Search for the cell housing the specified text and yield its [X, Y] center coordinate. 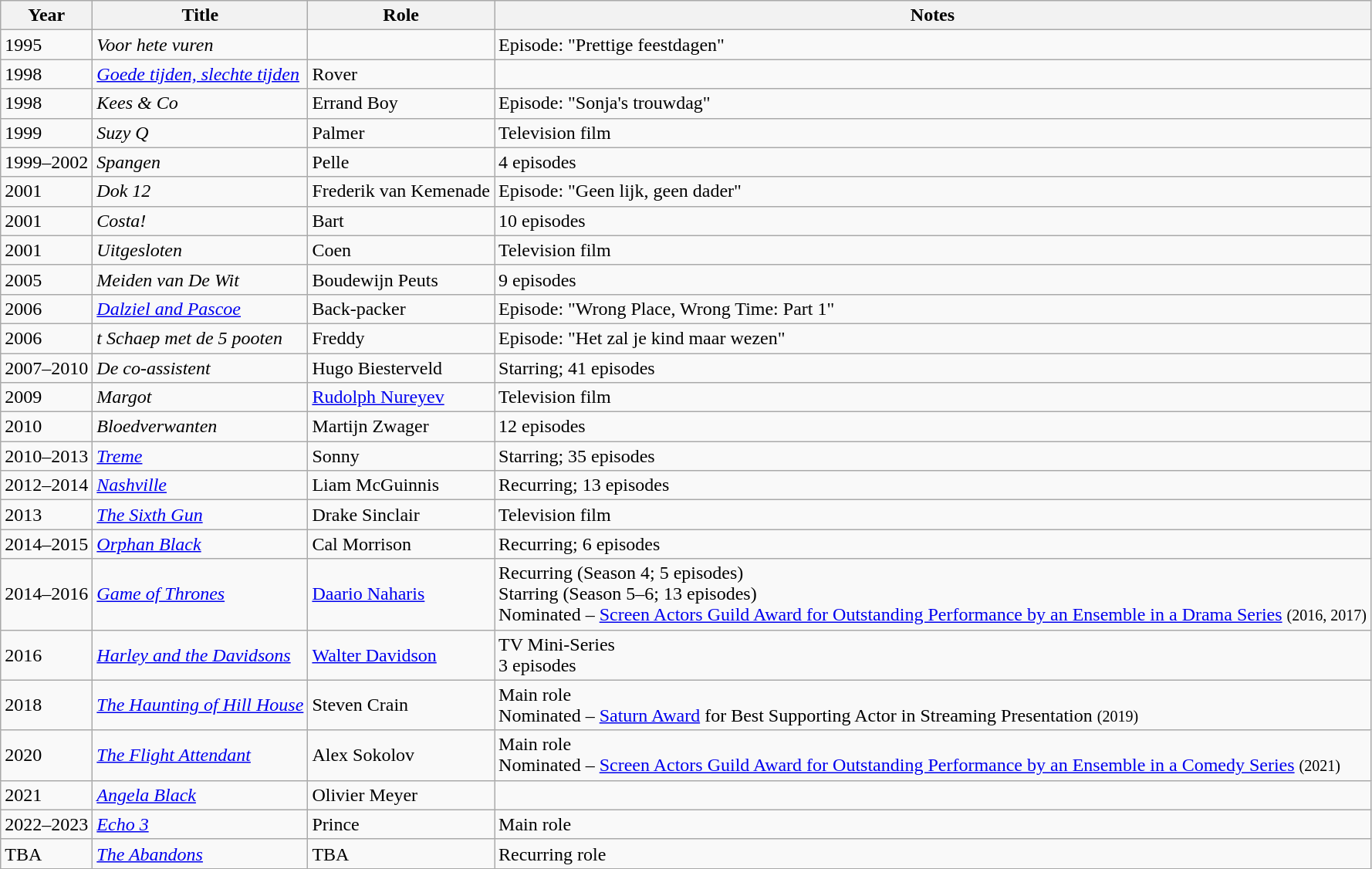
Starring; 35 episodes [933, 456]
1999 [46, 133]
Prince [401, 824]
The Flight Attendant [201, 755]
Olivier Meyer [401, 795]
Freddy [401, 338]
Uitgesloten [201, 250]
Martijn Zwager [401, 427]
Margot [201, 397]
Main roleNominated – Screen Actors Guild Award for Outstanding Performance by an Ensemble in a Comedy Series (2021) [933, 755]
2018 [46, 705]
Palmer [401, 133]
Title [201, 15]
Kees & Co [201, 103]
Recurring role [933, 854]
Nashville [201, 485]
4 episodes [933, 162]
Harley and the Davidsons [201, 654]
2010 [46, 427]
Dok 12 [201, 191]
2013 [46, 515]
2010–2013 [46, 456]
The Sixth Gun [201, 515]
t Schaep met de 5 pooten [201, 338]
Goede tijden, slechte tijden [201, 74]
Dalziel and Pascoe [201, 309]
Recurring; 13 episodes [933, 485]
Liam McGuinnis [401, 485]
2012–2014 [46, 485]
Treme [201, 456]
Back-packer [401, 309]
9 episodes [933, 279]
Boudewijn Peuts [401, 279]
2007–2010 [46, 368]
The Abandons [201, 854]
Sonny [401, 456]
2016 [46, 654]
Main role [933, 824]
Rover [401, 74]
Drake Sinclair [401, 515]
Angela Black [201, 795]
10 episodes [933, 221]
Rudolph Nureyev [401, 397]
Bloedverwanten [201, 427]
Hugo Biesterveld [401, 368]
Orphan Black [201, 544]
Alex Sokolov [401, 755]
TV Mini-Series3 episodes [933, 654]
Coen [401, 250]
Year [46, 15]
Meiden van De Wit [201, 279]
Bart [401, 221]
Steven Crain [401, 705]
Suzy Q [201, 133]
Main roleNominated – Saturn Award for Best Supporting Actor in Streaming Presentation (2019) [933, 705]
12 episodes [933, 427]
Cal Morrison [401, 544]
Notes [933, 15]
Role [401, 15]
De co-assistent [201, 368]
Errand Boy [401, 103]
Frederik van Kemenade [401, 191]
Costa! [201, 221]
Episode: "Het zal je kind maar wezen" [933, 338]
2021 [46, 795]
Voor hete vuren [201, 45]
Starring; 41 episodes [933, 368]
2022–2023 [46, 824]
Daario Naharis [401, 594]
Episode: "Sonja's trouwdag" [933, 103]
Spangen [201, 162]
Game of Thrones [201, 594]
Walter Davidson [401, 654]
1999–2002 [46, 162]
Episode: "Geen lijk, geen dader" [933, 191]
2020 [46, 755]
2005 [46, 279]
The Haunting of Hill House [201, 705]
2014–2015 [46, 544]
Episode: "Prettige feestdagen" [933, 45]
Recurring; 6 episodes [933, 544]
Episode: "Wrong Place, Wrong Time: Part 1" [933, 309]
1995 [46, 45]
Echo 3 [201, 824]
2014–2016 [46, 594]
Pelle [401, 162]
2009 [46, 397]
